Find where the given text appears and provide that cell's center as [x, y] coordinate. 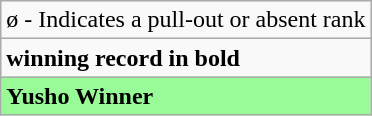
ø - Indicates a pull-out or absent rank [186, 20]
Yusho Winner [186, 96]
winning record in bold [186, 58]
